Scan for the cell matching the given text and deliver its (X, Y) coordinate at center. 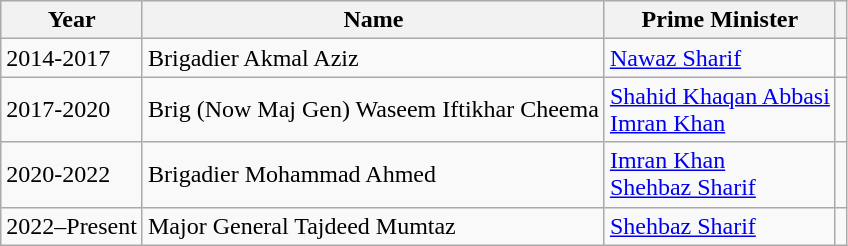
Prime Minister (720, 20)
2014-2017 (72, 58)
2017-2020 (72, 110)
Imran KhanShehbaz Sharif (720, 174)
Name (373, 20)
2022–Present (72, 226)
2020-2022 (72, 174)
Shehbaz Sharif (720, 226)
Shahid Khaqan AbbasiImran Khan (720, 110)
Brig (Now Maj Gen) Waseem Iftikhar Cheema (373, 110)
Brigadier Mohammad Ahmed (373, 174)
Major General Tajdeed Mumtaz (373, 226)
Nawaz Sharif (720, 58)
Year (72, 20)
Brigadier Akmal Aziz (373, 58)
